Return the [X, Y] coordinate for the center point of the cell that contains the specified text.  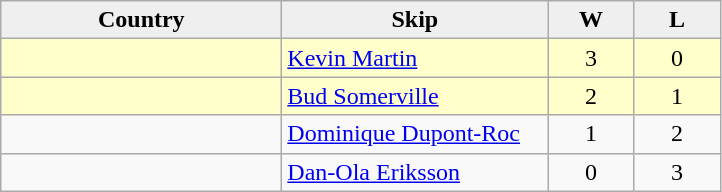
Dan-Ola Eriksson [415, 172]
Dominique Dupont-Roc [415, 134]
Kevin Martin [415, 58]
W [591, 20]
Skip [415, 20]
Country [142, 20]
Bud Somerville [415, 96]
L [677, 20]
